Capture the cell that displays the provided text and extract its (X, Y) central coordinate. 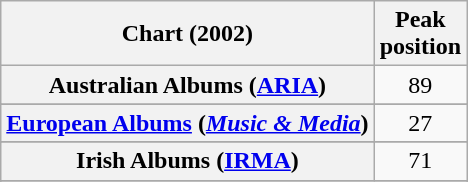
Irish Albums (IRMA) (188, 161)
Peakposition (420, 34)
89 (420, 85)
European Albums (Music & Media) (188, 123)
Australian Albums (ARIA) (188, 85)
27 (420, 123)
71 (420, 161)
Chart (2002) (188, 34)
